Return [X, Y] of the center of cell containing provided text 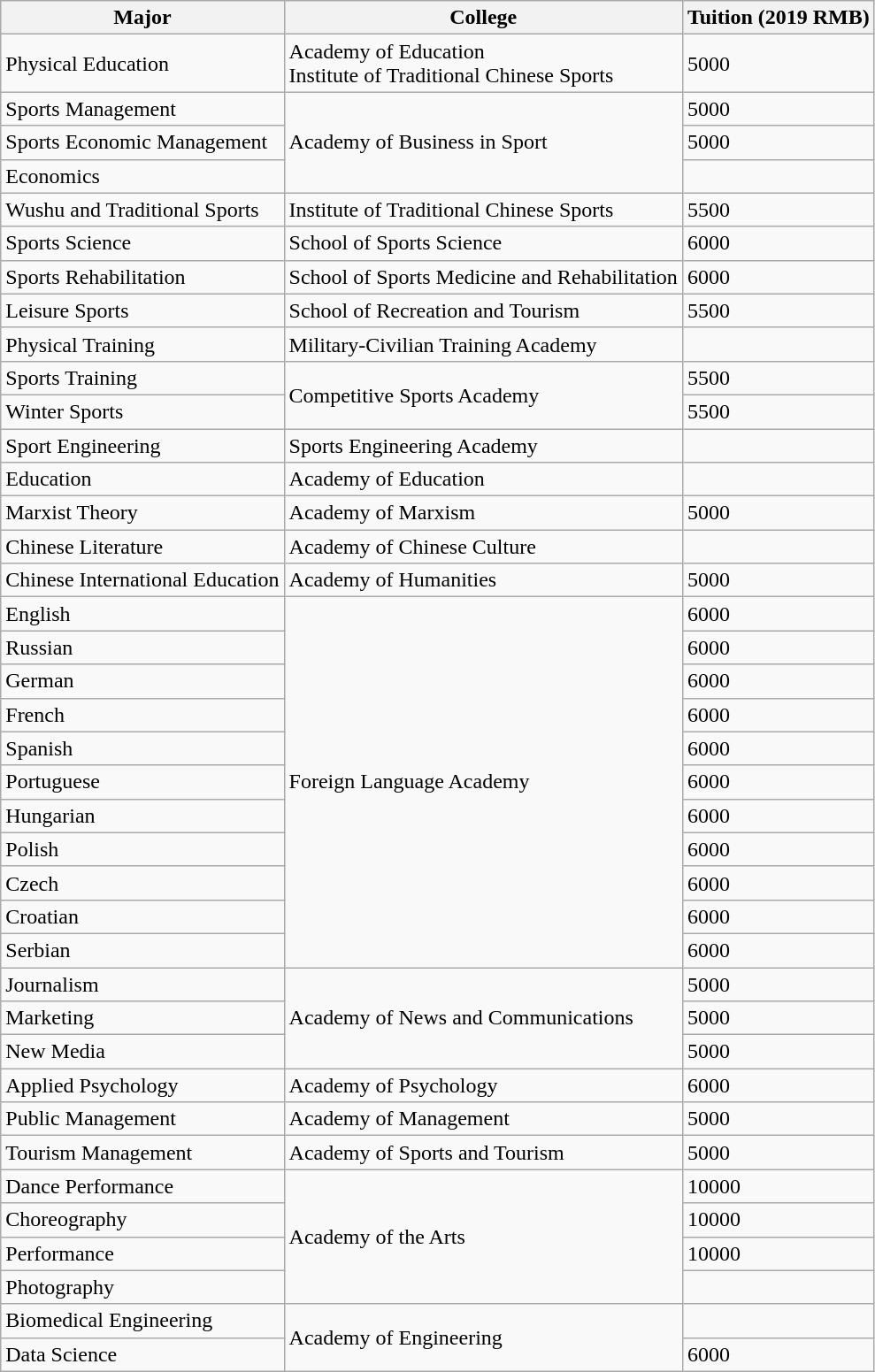
Portuguese [142, 782]
Marxist Theory [142, 513]
Academy of Business in Sport [483, 142]
Serbian [142, 950]
German [142, 681]
Spanish [142, 748]
School of Sports Medicine and Rehabilitation [483, 277]
Academy of Chinese Culture [483, 547]
Academy of Sports and Tourism [483, 1153]
Foreign Language Academy [483, 782]
Education [142, 479]
Economics [142, 176]
Academy of Engineering [483, 1338]
New Media [142, 1052]
Choreography [142, 1220]
Journalism [142, 985]
Academy of Humanities [483, 580]
Data Science [142, 1354]
Leisure Sports [142, 310]
Public Management [142, 1119]
Chinese Literature [142, 547]
Academy of the Arts [483, 1237]
Sports Management [142, 109]
Sports Science [142, 243]
Hungarian [142, 816]
Applied Psychology [142, 1085]
Tuition (2019 RMB) [779, 18]
Wushu and Traditional Sports [142, 210]
Dance Performance [142, 1186]
French [142, 715]
Sports Economic Management [142, 142]
Russian [142, 648]
Academy of EducationInstitute of Traditional Chinese Sports [483, 64]
Performance [142, 1253]
College [483, 18]
Photography [142, 1287]
Academy of Management [483, 1119]
Biomedical Engineering [142, 1321]
English [142, 614]
Competitive Sports Academy [483, 395]
Chinese International Education [142, 580]
Physical Education [142, 64]
Winter Sports [142, 411]
Institute of Traditional Chinese Sports [483, 210]
Croatian [142, 916]
Sports Engineering Academy [483, 445]
Marketing [142, 1018]
Major [142, 18]
Academy of Psychology [483, 1085]
Sports Rehabilitation [142, 277]
Czech [142, 883]
Sports Training [142, 378]
Academy of Marxism [483, 513]
Tourism Management [142, 1153]
School of Recreation and Tourism [483, 310]
Academy of News and Communications [483, 1018]
Sport Engineering [142, 445]
Polish [142, 849]
School of Sports Science [483, 243]
Academy of Education [483, 479]
Military-Civilian Training Academy [483, 344]
Physical Training [142, 344]
